Identify which cell holds the provided text, then report its (X, Y) central coordinate. 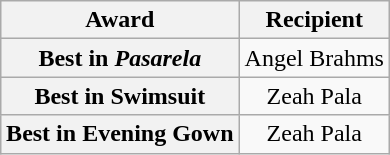
Best in Swimsuit (120, 96)
Best in Evening Gown (120, 134)
Award (120, 20)
Angel Brahms (314, 58)
Best in Pasarela (120, 58)
Recipient (314, 20)
